Extract the (X, Y) coordinate from the center of the cell holding the provided text.  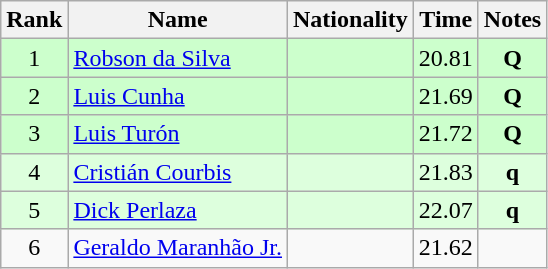
2 (34, 96)
Robson da Silva (178, 58)
1 (34, 58)
3 (34, 134)
21.72 (446, 134)
21.69 (446, 96)
Dick Perlaza (178, 210)
21.62 (446, 248)
Time (446, 20)
Luis Cunha (178, 96)
6 (34, 248)
5 (34, 210)
Notes (512, 20)
21.83 (446, 172)
Nationality (351, 20)
4 (34, 172)
Luis Turón (178, 134)
Rank (34, 20)
Geraldo Maranhão Jr. (178, 248)
20.81 (446, 58)
Name (178, 20)
Cristián Courbis (178, 172)
22.07 (446, 210)
